Scan for the cell matching the given text and deliver its (X, Y) coordinate at center. 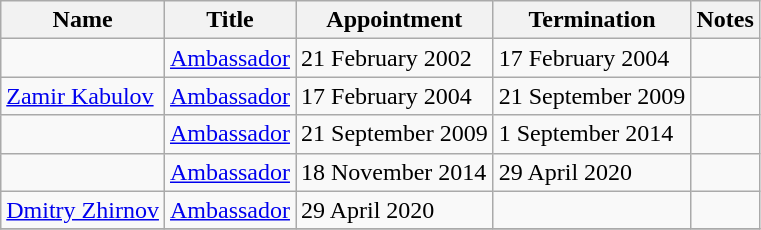
Name (83, 20)
1 September 2014 (592, 134)
Title (230, 20)
21 February 2002 (395, 58)
Appointment (395, 20)
Zamir Kabulov (83, 96)
Dmitry Zhirnov (83, 210)
18 November 2014 (395, 172)
Termination (592, 20)
Notes (725, 20)
